Output the [X, Y] coordinate of the center of the cell containing the given text.  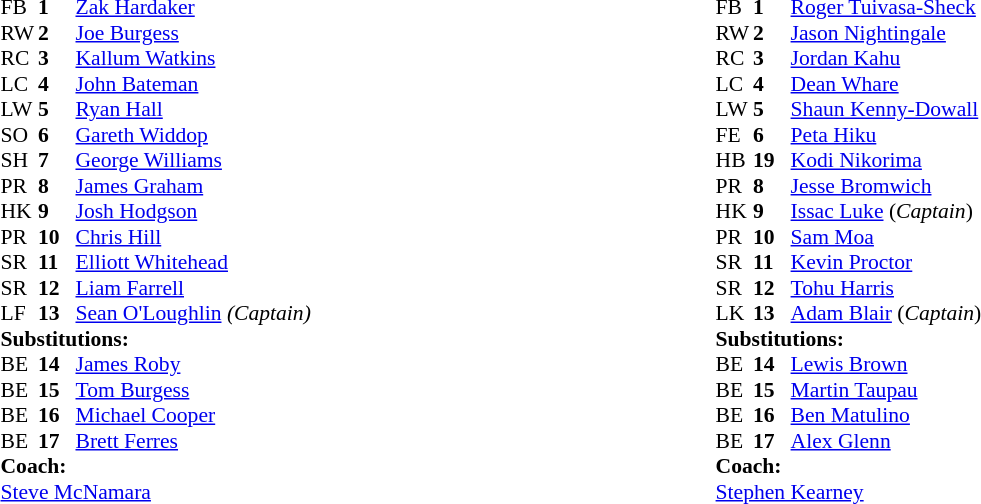
19 [772, 161]
Kallum Watkins [194, 59]
Coach: [155, 467]
James Roby [194, 365]
George Williams [194, 161]
LF [19, 313]
Tom Burgess [194, 390]
Gareth Widdop [194, 135]
SO [19, 135]
FE [735, 135]
Liam Farrell [194, 288]
Ryan Hall [194, 109]
Chris Hill [194, 237]
Brett Ferres [194, 441]
James Graham [194, 186]
Michael Cooper [194, 415]
7 [57, 161]
HB [735, 161]
Substitutions: [155, 339]
SH [19, 161]
Josh Hodgson [194, 211]
LK [735, 313]
Sean O'Loughlin (Captain) [194, 313]
John Bateman [194, 84]
Elliott Whitehead [194, 263]
Joe Burgess [194, 33]
